Return [X, Y] of the center of cell containing provided text 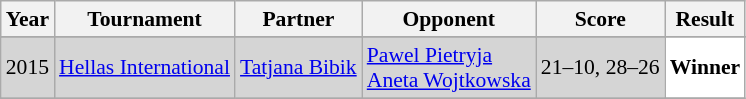
Year [28, 19]
Partner [298, 19]
Opponent [449, 19]
21–10, 28–26 [600, 68]
Pawel Pietryja Aneta Wojtkowska [449, 68]
Tournament [144, 19]
2015 [28, 68]
Hellas International [144, 68]
Tatjana Bibik [298, 68]
Winner [706, 68]
Score [600, 19]
Result [706, 19]
